Return the [x, y] coordinate for the center point of the cell that contains the specified text.  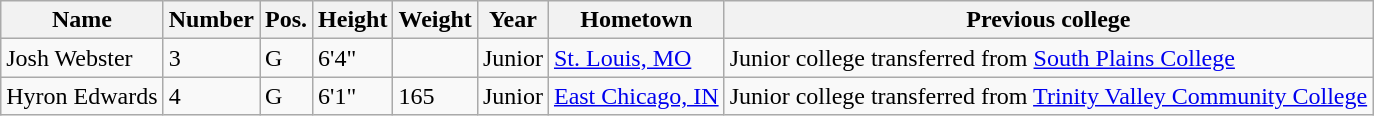
6'1" [353, 96]
6'4" [353, 58]
Josh Webster [82, 58]
Weight [435, 20]
4 [211, 96]
Height [353, 20]
Junior college transferred from Trinity Valley Community College [1048, 96]
Hometown [636, 20]
East Chicago, IN [636, 96]
Number [211, 20]
Hyron Edwards [82, 96]
3 [211, 58]
Pos. [286, 20]
Name [82, 20]
St. Louis, MO [636, 58]
165 [435, 96]
Previous college [1048, 20]
Year [512, 20]
Junior college transferred from South Plains College [1048, 58]
